Determine the (x, y) coordinate at the center of the cell enclosing the given text.  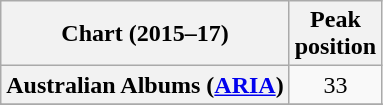
Peakposition (335, 34)
33 (335, 85)
Chart (2015–17) (145, 34)
Australian Albums (ARIA) (145, 85)
